Return the [X, Y] coordinate for the center point of the cell that contains the specified text.  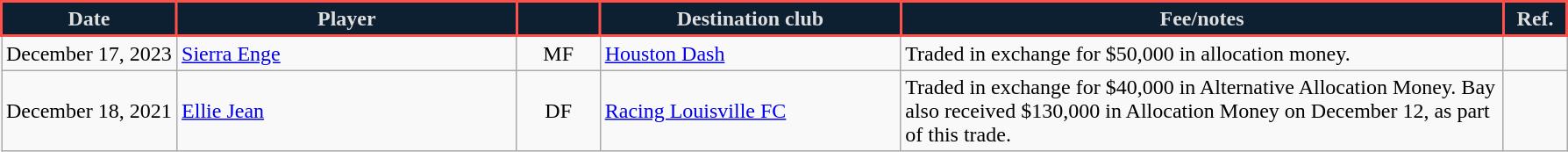
Ellie Jean [347, 111]
Racing Louisville FC [751, 111]
Houston Dash [751, 53]
Player [347, 19]
Destination club [751, 19]
Date [89, 19]
DF [558, 111]
December 18, 2021 [89, 111]
Ref. [1535, 19]
Sierra Enge [347, 53]
Traded in exchange for $50,000 in allocation money. [1202, 53]
MF [558, 53]
Fee/notes [1202, 19]
Traded in exchange for $40,000 in Alternative Allocation Money. Bay also received $130,000 in Allocation Money on December 12, as part of this trade. [1202, 111]
December 17, 2023 [89, 53]
